Find where the given text appears and provide that cell's center as [X, Y] coordinate. 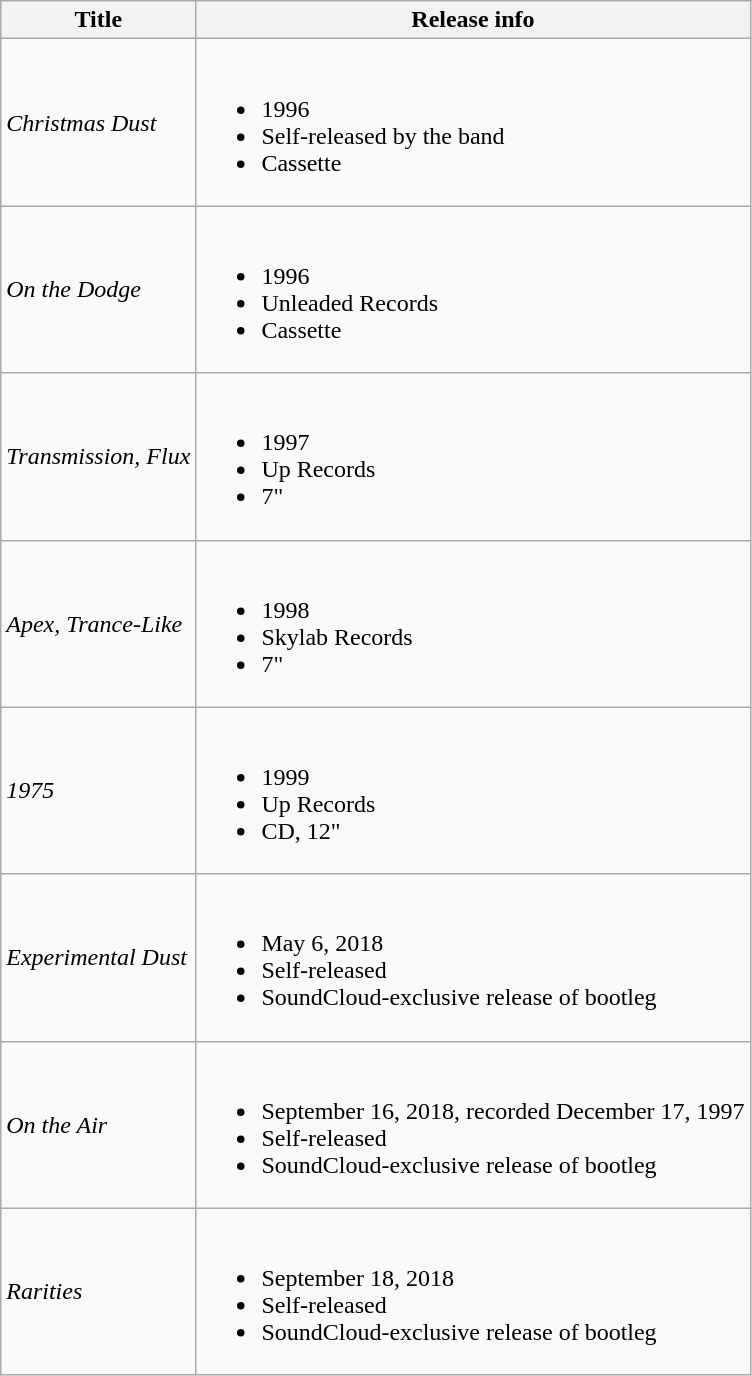
1996Unleaded RecordsCassette [473, 290]
Christmas Dust [98, 122]
Release info [473, 20]
1998Skylab Records7" [473, 624]
September 18, 2018Self-releasedSoundCloud-exclusive release of bootleg [473, 1292]
September 16, 2018, recorded December 17, 1997Self-releasedSoundCloud-exclusive release of bootleg [473, 1124]
1996Self-released by the bandCassette [473, 122]
Transmission, Flux [98, 456]
1975 [98, 790]
On the Dodge [98, 290]
Apex, Trance-Like [98, 624]
Title [98, 20]
May 6, 2018Self-releasedSoundCloud-exclusive release of bootleg [473, 958]
On the Air [98, 1124]
1997Up Records7" [473, 456]
Experimental Dust [98, 958]
1999Up RecordsCD, 12" [473, 790]
Rarities [98, 1292]
